Find where the given text appears and provide that cell's center as [x, y] coordinate. 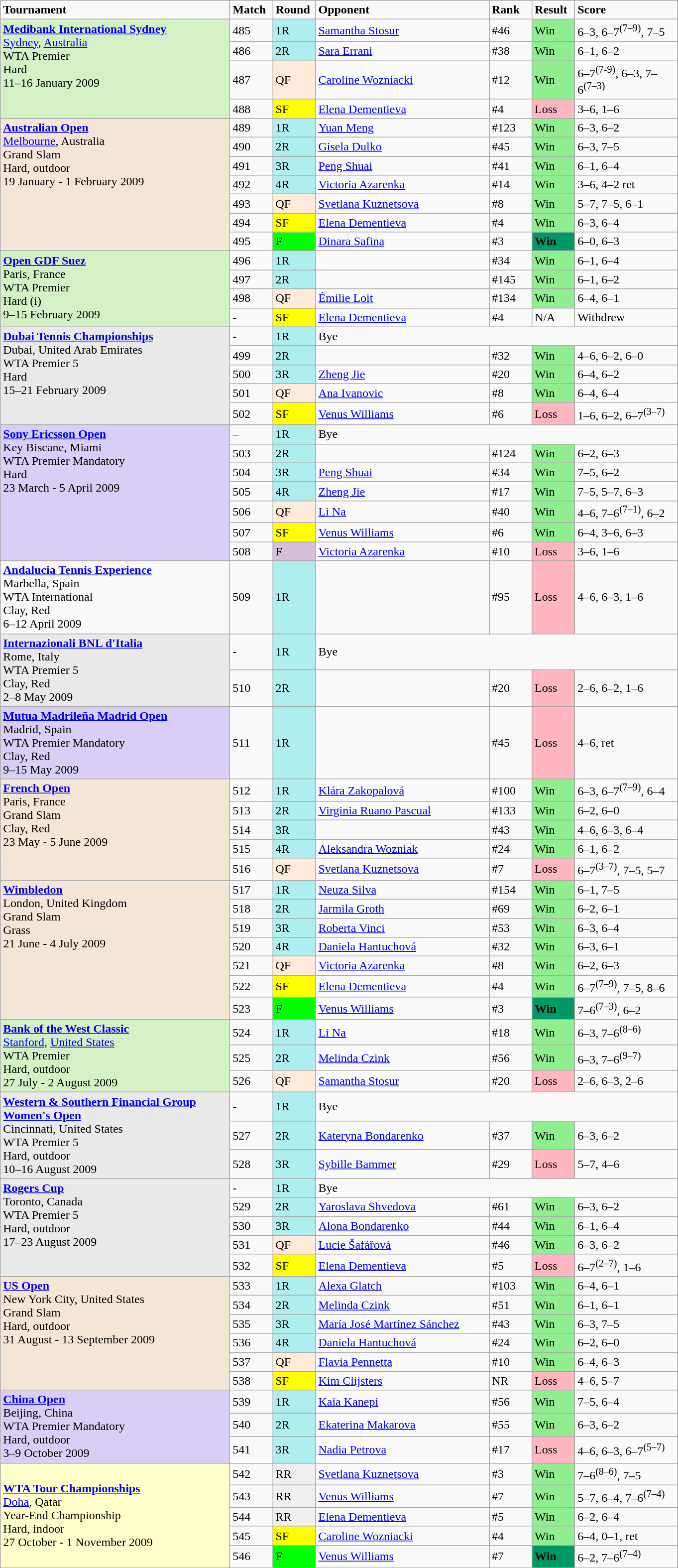
507 [251, 532]
523 [251, 1008]
Ekaterina Makarova [402, 1425]
#134 [510, 298]
Flavia Pennetta [402, 1362]
6–7(7–9), 7–5, 8–6 [626, 986]
Kaia Kanepi [402, 1402]
#145 [510, 279]
Internazionali BNL d'Italia Rome, Italy WTA Premier 5 Clay, Red 2–8 May 2009 [115, 670]
Kim Clijsters [402, 1381]
5–7, 4–6 [626, 1164]
Match [251, 10]
4–6, 6–2, 6–0 [626, 355]
532 [251, 1265]
491 [251, 166]
#38 [510, 51]
Medibank International Sydney Sydney, AustraliaWTA PremierHard11–16 January 2009 [115, 69]
545 [251, 1536]
518 [251, 909]
7–5, 6–2 [626, 472]
531 [251, 1245]
509 [251, 597]
528 [251, 1164]
Tournament [115, 10]
7–5, 5–7, 6–3 [626, 491]
6–4, 0–1, ret [626, 1536]
1–6, 6–2, 6–7(3–7) [626, 413]
Sony Ericsson Open Key Biscane, Miami WTA Premier Mandatory Hard 23 March - 5 April 2009 [115, 493]
US Open New York City, United States Grand Slam Hard, outdoor 31 August - 13 September 2009 [115, 1333]
6–3, 7–6(8–6) [626, 1032]
N/A [554, 317]
#123 [510, 128]
4–6, 6–3, 6–4 [626, 830]
Rank [510, 10]
6–7(7-9), 6–3, 7–6(7–3) [626, 80]
539 [251, 1402]
4–6, 6–3, 6–7(5–7) [626, 1449]
533 [251, 1286]
Dubai Tennis Championships Dubai, United Arab Emirates WTA Premier 5 Hard 15–21 February 2009 [115, 376]
#44 [510, 1226]
6–3, 6–1 [626, 947]
6–4, 6–2 [626, 374]
485 [251, 31]
524 [251, 1032]
#29 [510, 1164]
Rogers Cup Toronto, Canada WTA Premier 5 Hard, outdoor 17–23 August 2009 [115, 1227]
Round [294, 10]
6–1, 6–1 [626, 1305]
6–3, 6–7(7–9), 6–4 [626, 790]
Andalucia Tennis Experience Marbella, Spain WTA International Clay, Red 6–12 April 2009 [115, 597]
498 [251, 298]
521 [251, 966]
495 [251, 242]
525 [251, 1058]
#95 [510, 597]
#18 [510, 1032]
522 [251, 986]
María José Martínez Sánchez [402, 1324]
492 [251, 185]
490 [251, 147]
512 [251, 790]
511 [251, 743]
Withdrew [626, 317]
Australian Open Melbourne, AustraliaGrand SlamHard, outdoor19 January - 1 February 2009 [115, 185]
#51 [510, 1305]
#100 [510, 790]
6–2, 7–6(7–4) [626, 1556]
499 [251, 355]
4–6, 6–3, 1–6 [626, 597]
Neuza Silva [402, 890]
503 [251, 453]
516 [251, 870]
6–3, 6–7(7–9), 7–5 [626, 31]
530 [251, 1226]
Ana Ivanovic [402, 393]
#40 [510, 512]
Western & Southern Financial Group Women's Open Cincinnati, United States WTA Premier 5 Hard, outdoor 10–16 August 2009 [115, 1136]
504 [251, 472]
489 [251, 128]
536 [251, 1343]
Bank of the West Classic Stanford, United StatesWTA PremierHard, outdoor27 July - 2 August 2009 [115, 1056]
544 [251, 1517]
541 [251, 1449]
4–6, ret [626, 743]
510 [251, 688]
Gisela Dulko [402, 147]
2–6, 6–3, 2–6 [626, 1081]
Dinara Safina [402, 242]
Émilie Loit [402, 298]
NR [510, 1381]
535 [251, 1324]
519 [251, 928]
5–7, 7–5, 6–1 [626, 204]
Roberta Vinci [402, 928]
526 [251, 1081]
520 [251, 947]
6–4, 6–3 [626, 1362]
546 [251, 1556]
Mutua Madrileña Madrid Open Madrid, Spain WTA Premier Mandatory Clay, Red 9–15 May 2009 [115, 743]
6–4, 6–4 [626, 393]
6–7(2–7), 1–6 [626, 1265]
529 [251, 1207]
534 [251, 1305]
501 [251, 393]
5–7, 6–4, 7–6(7–4) [626, 1496]
487 [251, 80]
517 [251, 890]
#133 [510, 811]
Alexa Glatch [402, 1286]
537 [251, 1362]
7–6(7–3), 6–2 [626, 1008]
527 [251, 1136]
488 [251, 109]
7–5, 6–4 [626, 1402]
Lucie Šafářová [402, 1245]
540 [251, 1425]
Sara Errani [402, 51]
Alona Bondarenko [402, 1226]
496 [251, 261]
538 [251, 1381]
494 [251, 223]
6–4, 3–6, 6–3 [626, 532]
508 [251, 551]
493 [251, 204]
Wimbledon London, United Kingdom Grand Slam Grass 21 June - 4 July 2009 [115, 949]
#12 [510, 80]
Opponent [402, 10]
Jarmila Groth [402, 909]
6–7(3–7), 7–5, 5–7 [626, 870]
Yuan Meng [402, 128]
486 [251, 51]
7–6(8–6), 7–5 [626, 1474]
6–0, 6–3 [626, 242]
#53 [510, 928]
502 [251, 413]
Sybille Bammer [402, 1164]
French Open Paris, France Grand Slam Clay, Red 23 May - 5 June 2009 [115, 830]
Score [626, 10]
WTA Tour Championships Doha, QatarYear-End ChampionshipHard, indoor27 October - 1 November 2009 [115, 1515]
Virginia Ruano Pascual [402, 811]
2–6, 6–2, 1–6 [626, 688]
– [251, 434]
4–6, 7–6(7–1), 6–2 [626, 512]
542 [251, 1474]
Result [554, 10]
515 [251, 849]
China Open Beijing, China WTA Premier Mandatory Hard, outdoor 3–9 October 2009 [115, 1427]
#41 [510, 166]
#61 [510, 1207]
#154 [510, 890]
6–3, 7–6(9–7) [626, 1058]
514 [251, 830]
#37 [510, 1136]
#14 [510, 185]
6–2, 6–4 [626, 1517]
Klára Zakopalová [402, 790]
Aleksandra Wozniak [402, 849]
6–1, 7–5 [626, 890]
Yaroslava Shvedova [402, 1207]
Kateryna Bondarenko [402, 1136]
4–6, 5–7 [626, 1381]
506 [251, 512]
#69 [510, 909]
505 [251, 491]
3–6, 4–2 ret [626, 185]
#55 [510, 1425]
6–2, 6–1 [626, 909]
#124 [510, 453]
Open GDF Suez Paris, France WTA Premier Hard (i) 9–15 February 2009 [115, 289]
497 [251, 279]
#103 [510, 1286]
543 [251, 1496]
Nadia Petrova [402, 1449]
513 [251, 811]
500 [251, 374]
